Find where the given text appears and provide that cell's center as [x, y] coordinate. 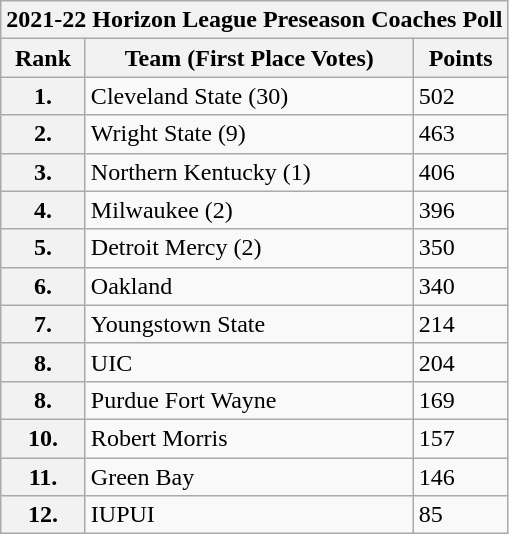
Cleveland State (30) [249, 96]
Northern Kentucky (1) [249, 172]
Milwaukee (2) [249, 210]
Wright State (9) [249, 134]
Team (First Place Votes) [249, 58]
Green Bay [249, 477]
85 [460, 515]
2021-22 Horizon League Preseason Coaches Poll [254, 20]
157 [460, 438]
463 [460, 134]
4. [44, 210]
Purdue Fort Wayne [249, 400]
IUPUI [249, 515]
5. [44, 248]
340 [460, 286]
6. [44, 286]
10. [44, 438]
2. [44, 134]
Robert Morris [249, 438]
Detroit Mercy (2) [249, 248]
1. [44, 96]
406 [460, 172]
12. [44, 515]
214 [460, 324]
11. [44, 477]
502 [460, 96]
Youngstown State [249, 324]
396 [460, 210]
146 [460, 477]
350 [460, 248]
169 [460, 400]
3. [44, 172]
Rank [44, 58]
Points [460, 58]
UIC [249, 362]
204 [460, 362]
7. [44, 324]
Oakland [249, 286]
